Detect which cell encompasses the target text, then output its (X, Y) center coordinate. 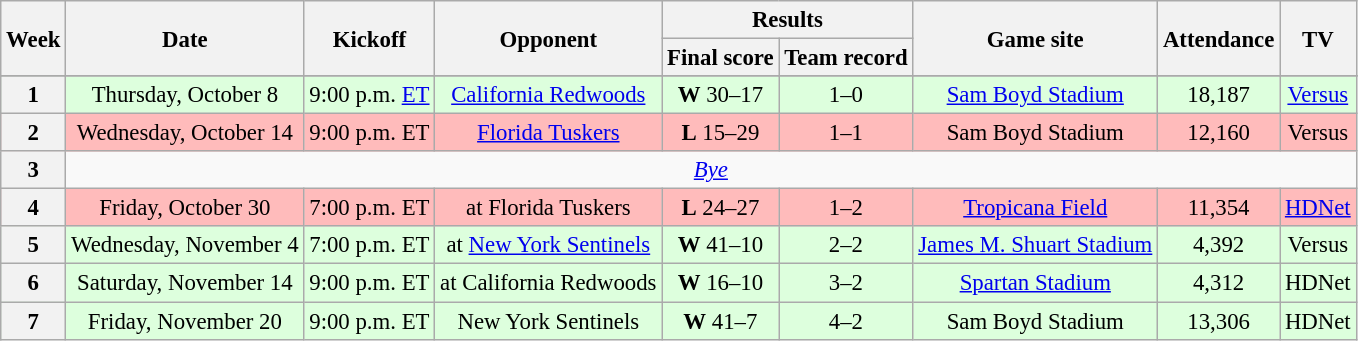
L 15–29 (720, 133)
1–0 (846, 95)
W 30–17 (720, 95)
7 (34, 321)
Date (185, 38)
1–2 (846, 208)
4,312 (1219, 283)
Spartan Stadium (1036, 283)
Team record (846, 58)
Final score (720, 58)
New York Sentinels (548, 321)
1 (34, 95)
Wednesday, October 14 (185, 133)
Results (788, 20)
4 (34, 208)
Tropicana Field (1036, 208)
Kickoff (370, 38)
Wednesday, November 4 (185, 245)
Friday, November 20 (185, 321)
W 16–10 (720, 283)
3–2 (846, 283)
at Florida Tuskers (548, 208)
Week (34, 38)
TV (1318, 38)
11,354 (1219, 208)
at California Redwoods (548, 283)
W 41–7 (720, 321)
1–1 (846, 133)
4–2 (846, 321)
13,306 (1219, 321)
12,160 (1219, 133)
4,392 (1219, 245)
Saturday, November 14 (185, 283)
W 41–10 (720, 245)
Game site (1036, 38)
Attendance (1219, 38)
2 (34, 133)
5 (34, 245)
Thursday, October 8 (185, 95)
Friday, October 30 (185, 208)
2–2 (846, 245)
at New York Sentinels (548, 245)
6 (34, 283)
California Redwoods (548, 95)
Florida Tuskers (548, 133)
18,187 (1219, 95)
James M. Shuart Stadium (1036, 245)
L 24–27 (720, 208)
Opponent (548, 38)
3 (34, 170)
Bye (711, 170)
